Detect which cell encompasses the target text, then output its [X, Y] center coordinate. 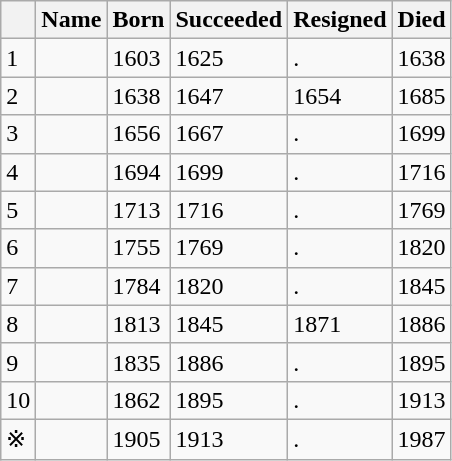
1713 [138, 210]
2 [18, 96]
Born [138, 20]
Died [422, 20]
1667 [229, 134]
1784 [138, 286]
1905 [138, 439]
1987 [422, 439]
1835 [138, 362]
1 [18, 58]
1656 [138, 134]
1654 [340, 96]
1603 [138, 58]
1685 [422, 96]
1647 [229, 96]
10 [18, 400]
Succeeded [229, 20]
1625 [229, 58]
1862 [138, 400]
3 [18, 134]
9 [18, 362]
6 [18, 248]
7 [18, 286]
1755 [138, 248]
1871 [340, 324]
Resigned [340, 20]
※ [18, 439]
1813 [138, 324]
Name [72, 20]
1694 [138, 172]
4 [18, 172]
8 [18, 324]
5 [18, 210]
